Return the [X, Y] coordinate for the center point of the cell that contains the specified text.  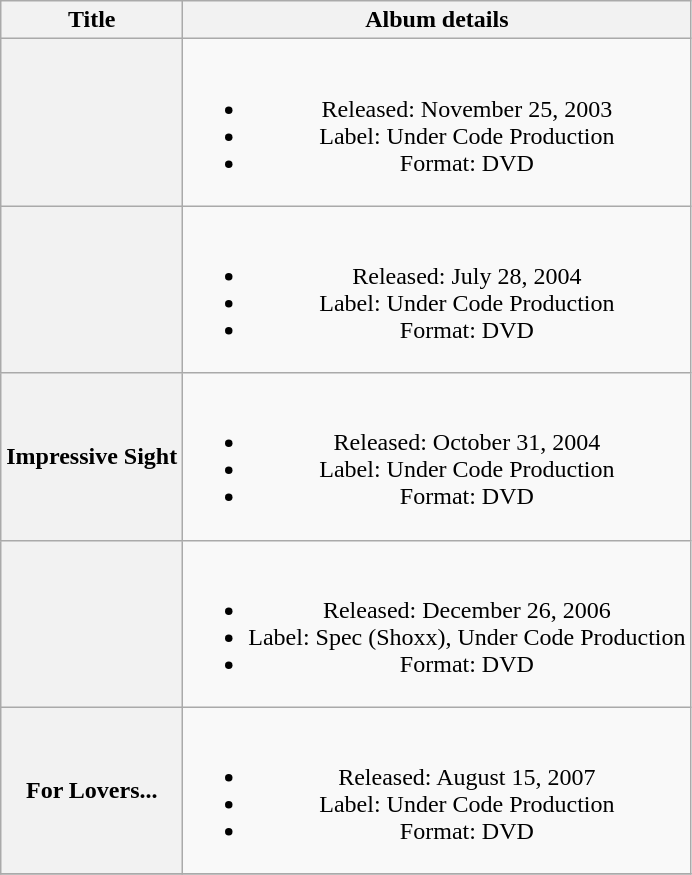
Released: November 25, 2003Label: Under Code ProductionFormat: DVD [437, 122]
For Lovers... [92, 790]
Released: July 28, 2004Label: Under Code ProductionFormat: DVD [437, 290]
Album details [437, 20]
Released: August 15, 2007Label: Under Code ProductionFormat: DVD [437, 790]
Released: December 26, 2006Label: Spec (Shoxx), Under Code ProductionFormat: DVD [437, 624]
Title [92, 20]
Released: October 31, 2004Label: Under Code ProductionFormat: DVD [437, 456]
Impressive Sight [92, 456]
